Pinpoint the cell where the given text exists, returning its [X, Y] midpoint coordinate. 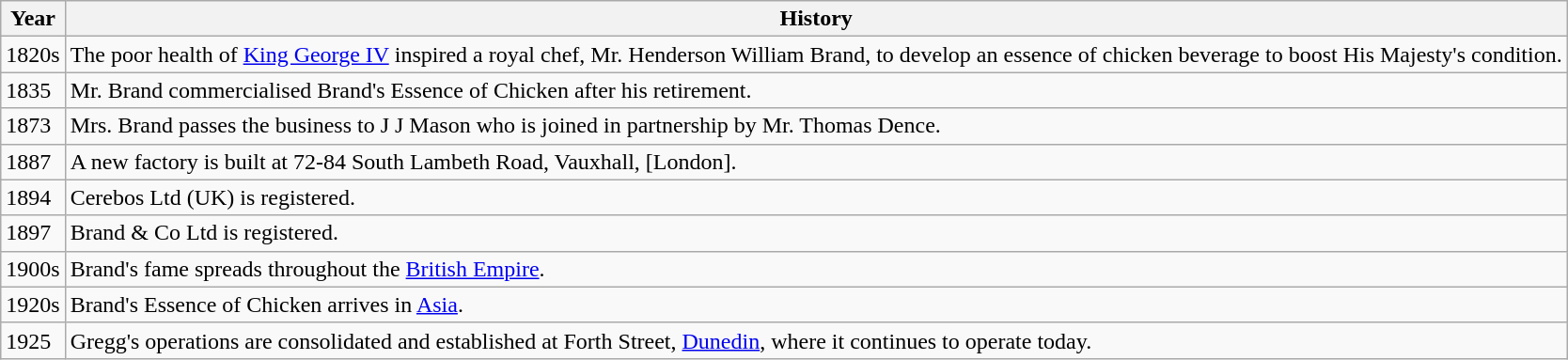
1835 [33, 90]
Year [33, 19]
A new factory is built at 72-84 South Lambeth Road, Vauxhall, [London]. [816, 162]
1925 [33, 340]
Gregg's operations are consolidated and established at Forth Street, Dunedin, where it continues to operate today. [816, 340]
Mrs. Brand passes the business to J J Mason who is joined in partnership by Mr. Thomas Dence. [816, 126]
1894 [33, 197]
History [816, 19]
1820s [33, 55]
1887 [33, 162]
Mr. Brand commercialised Brand's Essence of Chicken after his retirement. [816, 90]
1873 [33, 126]
1920s [33, 305]
Cerebos Ltd (UK) is registered. [816, 197]
Brand's fame spreads throughout the British Empire. [816, 269]
Brand & Co Ltd is registered. [816, 233]
1897 [33, 233]
1900s [33, 269]
Brand's Essence of Chicken arrives in Asia. [816, 305]
